From the cell containing the given text, extract its center point as (X, Y) coordinate. 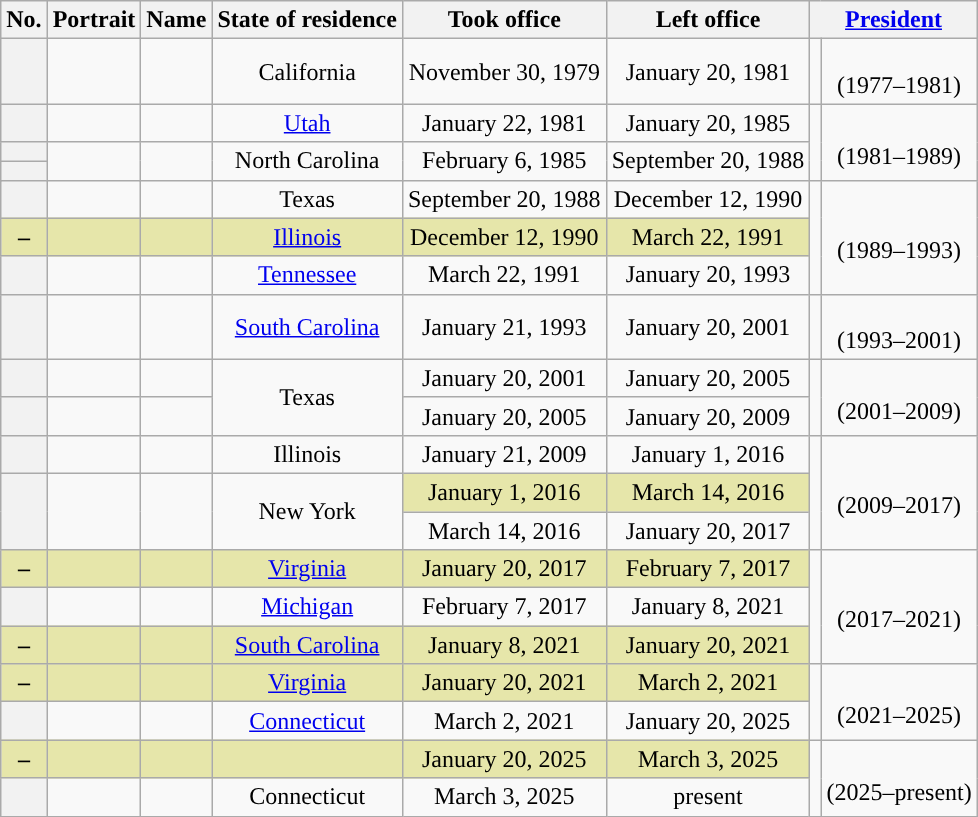
(2025–present) (899, 778)
(2021–2025) (899, 702)
California (308, 72)
Took office (504, 20)
Left office (708, 20)
January 20, 2009 (708, 416)
(2009–2017) (899, 492)
Utah (308, 123)
(1977–1981) (899, 72)
(1981–1989) (899, 142)
No. (24, 20)
(1993–2001) (899, 326)
January 21, 2009 (504, 454)
Portrait (94, 20)
January 20, 1985 (708, 123)
(2001–2009) (899, 397)
Name (176, 20)
New York (308, 511)
Michigan (308, 607)
State of residence (308, 20)
present (708, 797)
November 30, 1979 (504, 72)
President (894, 20)
January 22, 1981 (504, 123)
January 20, 1993 (708, 275)
(2017–2021) (899, 607)
February 6, 1985 (504, 161)
North Carolina (308, 161)
Tennessee (308, 275)
January 21, 1993 (504, 326)
(1989–1993) (899, 237)
January 20, 1981 (708, 72)
